Capture the cell that displays the provided text and extract its (X, Y) central coordinate. 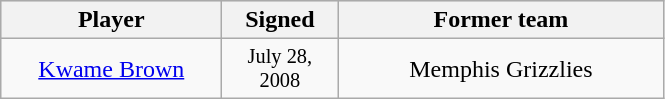
July 28, 2008 (280, 69)
Player (112, 20)
Former team (501, 20)
Signed (280, 20)
Kwame Brown (112, 69)
Memphis Grizzlies (501, 69)
